Scan for the cell matching the given text and deliver its [x, y] coordinate at center. 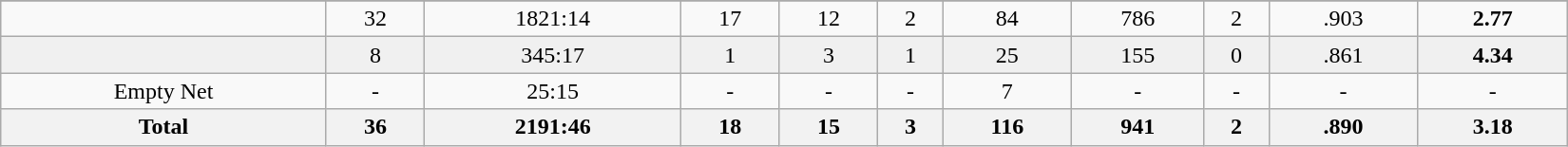
2191:46 [553, 127]
Total [163, 127]
7 [1007, 91]
345:17 [553, 55]
84 [1007, 19]
116 [1007, 127]
Empty Net [163, 91]
25:15 [553, 91]
0 [1236, 55]
155 [1138, 55]
32 [375, 19]
12 [829, 19]
.861 [1344, 55]
36 [375, 127]
786 [1138, 19]
18 [730, 127]
25 [1007, 55]
15 [829, 127]
2.77 [1492, 19]
.890 [1344, 127]
8 [375, 55]
3.18 [1492, 127]
941 [1138, 127]
1821:14 [553, 19]
17 [730, 19]
4.34 [1492, 55]
.903 [1344, 19]
